Return the [x, y] coordinate for the center point of the cell that contains the specified text.  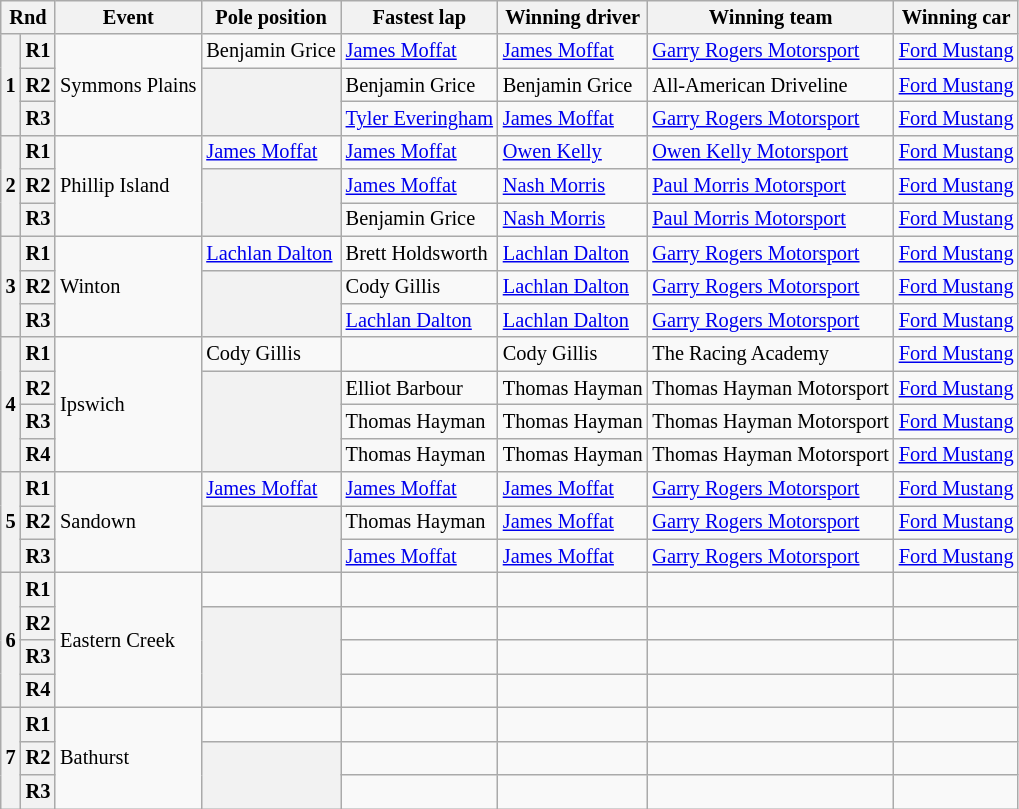
Fastest lap [420, 17]
Tyler Everingham [420, 118]
2 [11, 186]
Winning driver [573, 17]
Owen Kelly Motorsport [770, 152]
Winning car [956, 17]
4 [11, 404]
Bathurst [128, 758]
6 [11, 640]
Owen Kelly [573, 152]
7 [11, 758]
Ipswich [128, 404]
1 [11, 84]
Eastern Creek [128, 640]
Event [128, 17]
Symmons Plains [128, 84]
Winning team [770, 17]
Elliot Barbour [420, 388]
5 [11, 522]
Brett Holdsworth [420, 253]
Sandown [128, 522]
Pole position [270, 17]
The Racing Academy [770, 354]
Winton [128, 286]
Rnd [28, 17]
All-American Driveline [770, 85]
3 [11, 286]
Phillip Island [128, 186]
